Find where the given text appears and provide that cell's center as (x, y) coordinate. 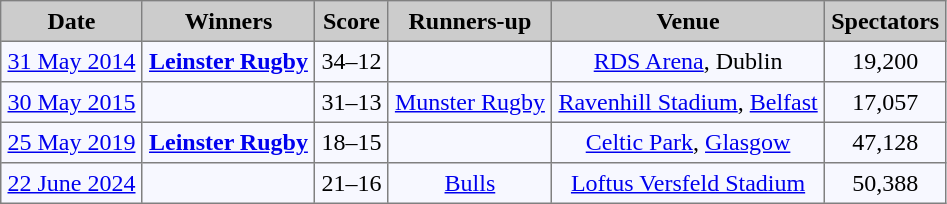
Loftus Versfeld Stadium (688, 183)
Venue (688, 21)
18–15 (352, 142)
21–16 (352, 183)
25 May 2019 (72, 142)
Winners (228, 21)
47,128 (884, 142)
30 May 2015 (72, 102)
Ravenhill Stadium, Belfast (688, 102)
22 June 2024 (72, 183)
RDS Arena, Dublin (688, 61)
17,057 (884, 102)
Date (72, 21)
Spectators (884, 21)
19,200 (884, 61)
34–12 (352, 61)
Celtic Park, Glasgow (688, 142)
31 May 2014 (72, 61)
Score (352, 21)
Runners-up (470, 21)
Bulls (470, 183)
Munster Rugby (470, 102)
31–13 (352, 102)
50,388 (884, 183)
